Determine the [x, y] coordinate at the center of the cell enclosing the given text.  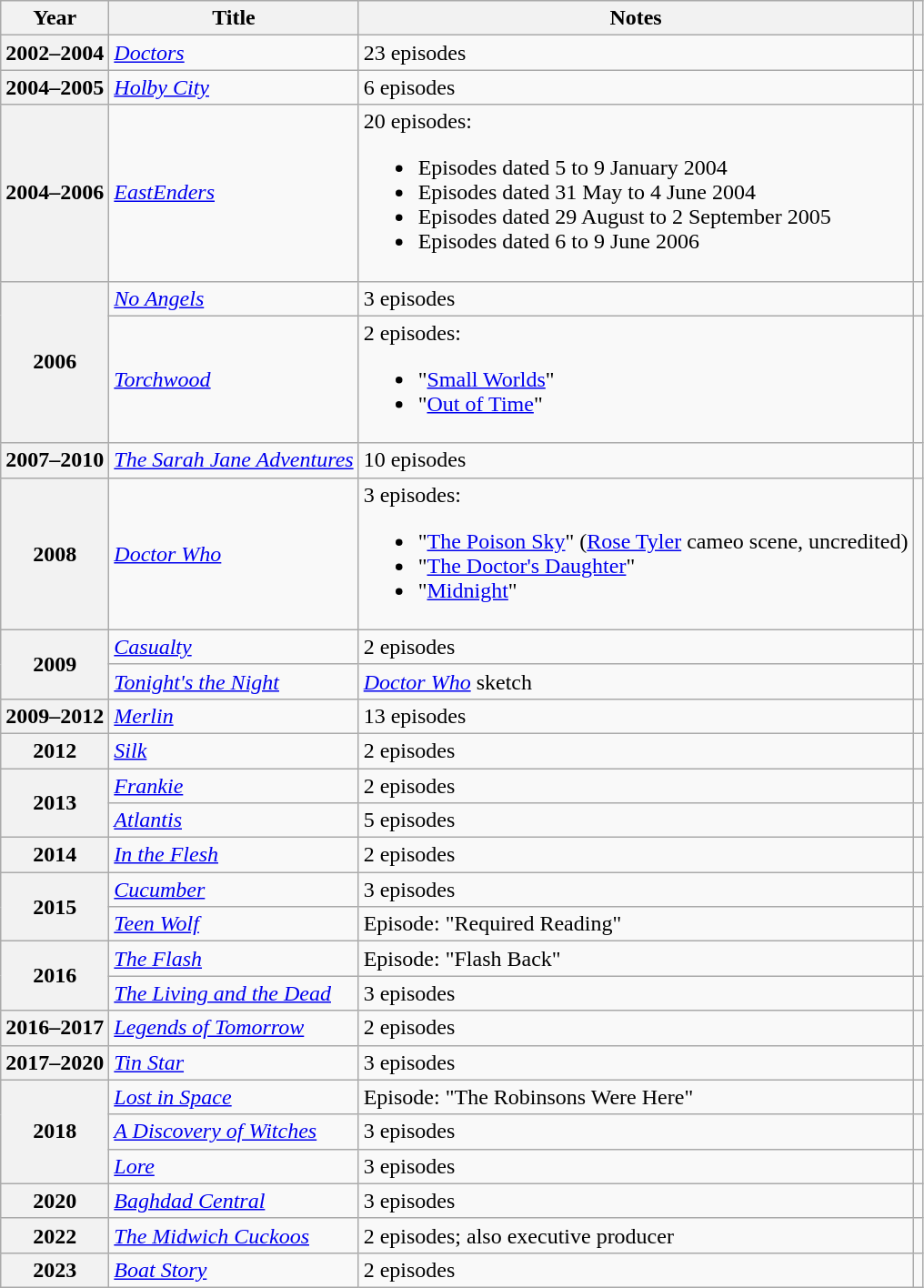
2006 [55, 362]
2007–2010 [55, 460]
Holby City [234, 87]
Doctor Who sketch [636, 681]
2023 [55, 1270]
Casualty [234, 647]
2009–2012 [55, 716]
Doctor Who [234, 553]
Doctors [234, 53]
2008 [55, 553]
Torchwood [234, 379]
2004–2006 [55, 193]
The Living and the Dead [234, 993]
6 episodes [636, 87]
2 episodes; also executive producer [636, 1235]
The Sarah Jane Adventures [234, 460]
Atlantis [234, 820]
Title [234, 18]
Year [55, 18]
Episode: "The Robinsons Were Here" [636, 1097]
2002–2004 [55, 53]
The Flash [234, 959]
2017–2020 [55, 1062]
Lost in Space [234, 1097]
2013 [55, 802]
2014 [55, 855]
In the Flesh [234, 855]
2004–2005 [55, 87]
No Angels [234, 298]
3 episodes:"The Poison Sky" (Rose Tyler cameo scene, uncredited)"The Doctor's Daughter""Midnight" [636, 553]
Boat Story [234, 1270]
2015 [55, 907]
2016–2017 [55, 1028]
Episode: "Required Reading" [636, 924]
2012 [55, 750]
Legends of Tomorrow [234, 1028]
Tonight's the Night [234, 681]
Frankie [234, 785]
EastEnders [234, 193]
Cucumber [234, 890]
10 episodes [636, 460]
Teen Wolf [234, 924]
2018 [55, 1132]
The Midwich Cuckoos [234, 1235]
Tin Star [234, 1062]
2022 [55, 1235]
Merlin [234, 716]
2 episodes:"Small Worlds""Out of Time" [636, 379]
23 episodes [636, 53]
2016 [55, 976]
A Discovery of Witches [234, 1132]
2009 [55, 664]
Episode: "Flash Back" [636, 959]
13 episodes [636, 716]
Lore [234, 1166]
Notes [636, 18]
Silk [234, 750]
2020 [55, 1201]
5 episodes [636, 820]
Baghdad Central [234, 1201]
